Determine the [x, y] coordinate at the center of the cell enclosing the given text.  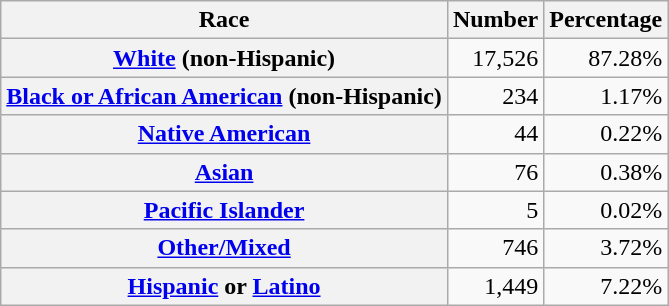
Asian [224, 172]
Percentage [606, 20]
Native American [224, 134]
Hispanic or Latino [224, 286]
3.72% [606, 248]
7.22% [606, 286]
87.28% [606, 58]
76 [495, 172]
0.02% [606, 210]
Pacific Islander [224, 210]
234 [495, 96]
1.17% [606, 96]
17,526 [495, 58]
746 [495, 248]
0.22% [606, 134]
Race [224, 20]
Number [495, 20]
Black or African American (non-Hispanic) [224, 96]
Other/Mixed [224, 248]
5 [495, 210]
1,449 [495, 286]
White (non-Hispanic) [224, 58]
44 [495, 134]
0.38% [606, 172]
